Pinpoint the cell where the given text exists, returning its [X, Y] midpoint coordinate. 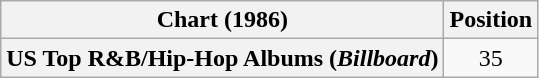
35 [491, 58]
US Top R&B/Hip-Hop Albums (Billboard) [222, 58]
Position [491, 20]
Chart (1986) [222, 20]
